Find where the given text appears and provide that cell's center as (X, Y) coordinate. 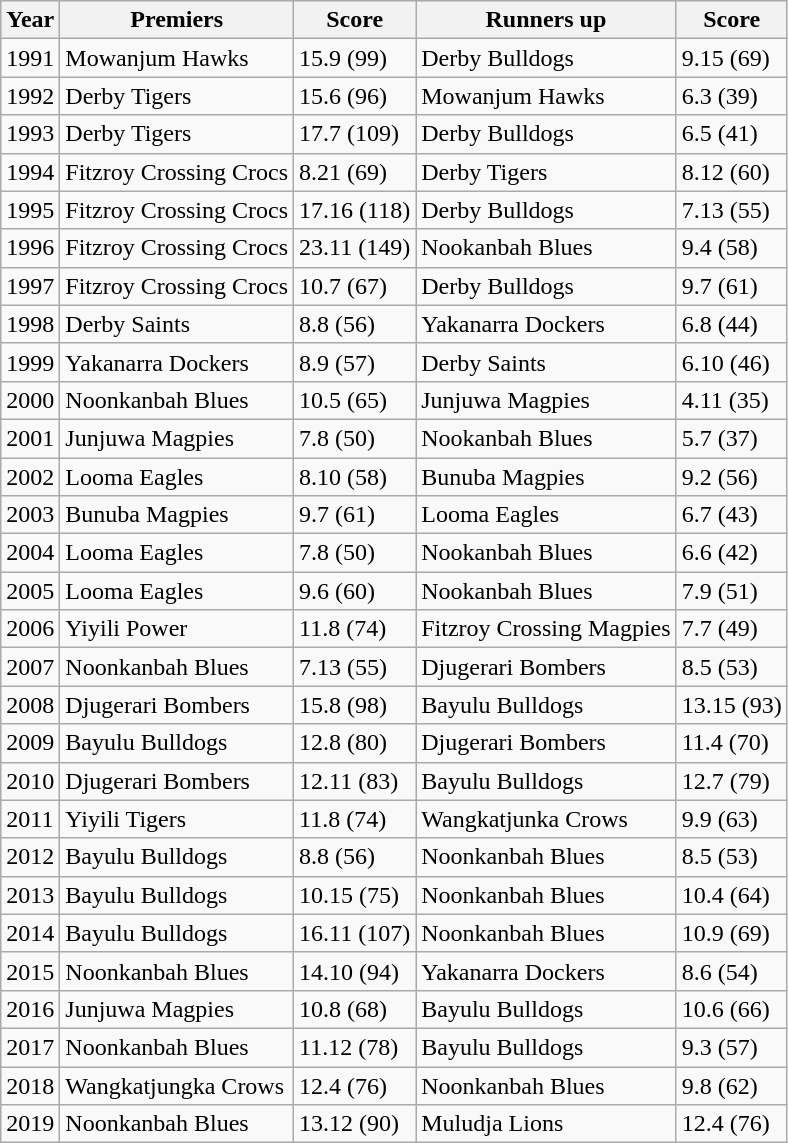
11.12 (78) (355, 1047)
15.8 (98) (355, 705)
2015 (30, 971)
6.7 (43) (732, 515)
2016 (30, 1009)
9.9 (63) (732, 819)
1993 (30, 134)
8.6 (54) (732, 971)
2010 (30, 781)
2005 (30, 591)
2011 (30, 819)
10.9 (69) (732, 933)
11.4 (70) (732, 743)
2004 (30, 553)
12.11 (83) (355, 781)
10.8 (68) (355, 1009)
2013 (30, 895)
10.4 (64) (732, 895)
Wangkatjungka Crows (177, 1085)
9.3 (57) (732, 1047)
Muludja Lions (546, 1124)
16.11 (107) (355, 933)
6.5 (41) (732, 134)
9.2 (56) (732, 477)
Yiyili Power (177, 629)
Premiers (177, 20)
1999 (30, 362)
Fitzroy Crossing Magpies (546, 629)
7.7 (49) (732, 629)
15.6 (96) (355, 96)
Wangkatjunka Crows (546, 819)
1998 (30, 324)
4.11 (35) (732, 400)
6.10 (46) (732, 362)
2002 (30, 477)
2014 (30, 933)
2001 (30, 438)
6.3 (39) (732, 96)
2006 (30, 629)
2012 (30, 857)
17.16 (118) (355, 210)
Yiyili Tigers (177, 819)
10.5 (65) (355, 400)
8.9 (57) (355, 362)
2008 (30, 705)
15.9 (99) (355, 58)
1997 (30, 286)
23.11 (149) (355, 248)
1994 (30, 172)
8.12 (60) (732, 172)
8.10 (58) (355, 477)
7.9 (51) (732, 591)
14.10 (94) (355, 971)
2003 (30, 515)
2019 (30, 1124)
1992 (30, 96)
9.4 (58) (732, 248)
2009 (30, 743)
9.8 (62) (732, 1085)
8.21 (69) (355, 172)
10.15 (75) (355, 895)
1995 (30, 210)
6.6 (42) (732, 553)
17.7 (109) (355, 134)
10.7 (67) (355, 286)
10.6 (66) (732, 1009)
2018 (30, 1085)
12.7 (79) (732, 781)
13.12 (90) (355, 1124)
6.8 (44) (732, 324)
12.8 (80) (355, 743)
2017 (30, 1047)
1991 (30, 58)
1996 (30, 248)
13.15 (93) (732, 705)
9.6 (60) (355, 591)
2000 (30, 400)
2007 (30, 667)
Runners up (546, 20)
9.15 (69) (732, 58)
5.7 (37) (732, 438)
Year (30, 20)
